Return the (X, Y) coordinate for the center point of the cell that contains the specified text.  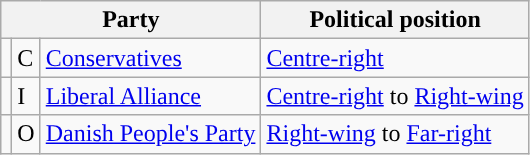
Political position (395, 20)
Conservatives (150, 58)
Danish People's Party (150, 134)
Right-wing to Far-right (395, 134)
Centre-right (395, 58)
C (26, 58)
Party (131, 20)
Liberal Alliance (150, 96)
I (26, 96)
O (26, 134)
Centre-right to Right-wing (395, 96)
